Provide the (x, y) coordinate of the cell's center where the given text is located.  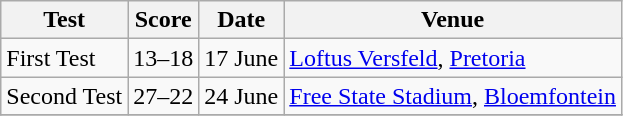
Venue (453, 20)
13–18 (164, 58)
17 June (242, 58)
27–22 (164, 96)
24 June (242, 96)
Date (242, 20)
Second Test (64, 96)
First Test (64, 58)
Free State Stadium, Bloemfontein (453, 96)
Score (164, 20)
Test (64, 20)
Loftus Versfeld, Pretoria (453, 58)
